Locate the cell with the specified text and output its [x, y] center coordinate. 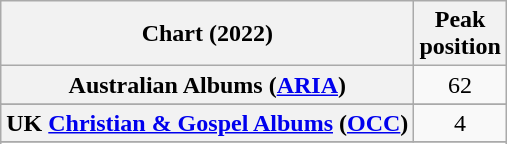
62 [460, 85]
Peakposition [460, 34]
4 [460, 123]
UK Christian & Gospel Albums (OCC) [208, 123]
Chart (2022) [208, 34]
Australian Albums (ARIA) [208, 85]
